Find where the given text appears and provide that cell's center as (x, y) coordinate. 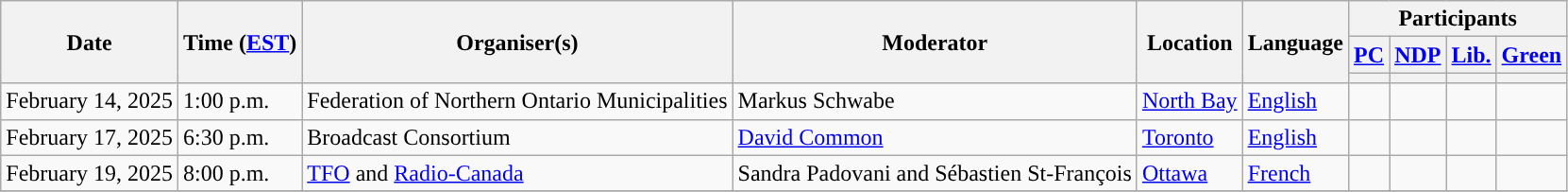
Toronto (1189, 137)
6:30 p.m. (240, 137)
Organiser(s) (517, 42)
Date (90, 42)
1:00 p.m. (240, 101)
Location (1189, 42)
February 17, 2025 (90, 137)
Lib. (1471, 55)
February 14, 2025 (90, 101)
Sandra Padovani and Sébastien St-François (935, 173)
February 19, 2025 (90, 173)
Language (1295, 42)
Federation of Northern Ontario Municipalities (517, 101)
Participants (1458, 19)
TFO and Radio-Canada (517, 173)
Time (EST) (240, 42)
Green (1531, 55)
8:00 p.m. (240, 173)
Markus Schwabe (935, 101)
French (1295, 173)
David Common (935, 137)
Ottawa (1189, 173)
North Bay (1189, 101)
NDP (1418, 55)
PC (1369, 55)
Moderator (935, 42)
Broadcast Consortium (517, 137)
